Return (x, y) of the center of cell containing provided text 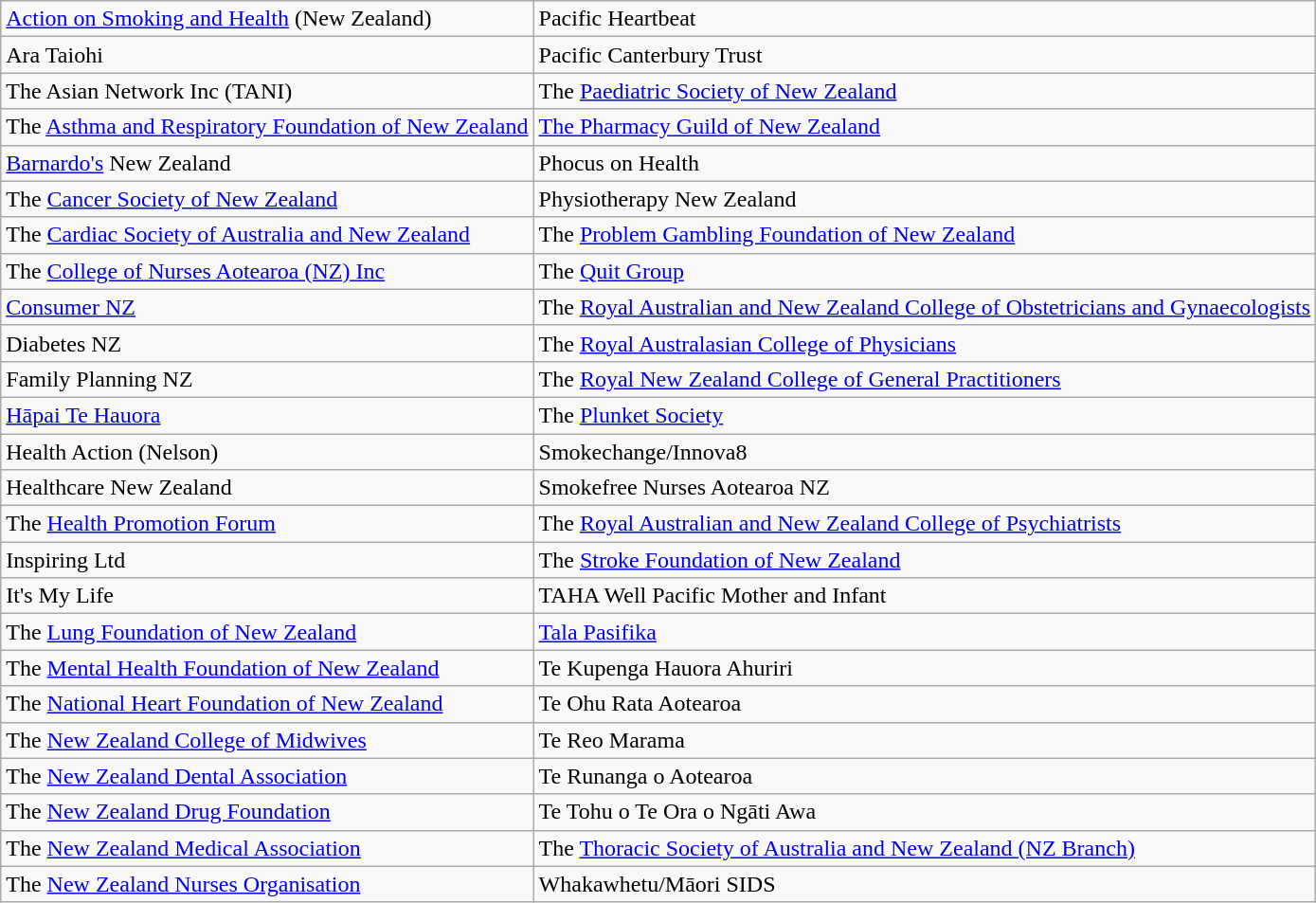
The Royal Australasian College of Physicians (925, 343)
The Lung Foundation of New Zealand (267, 632)
Diabetes NZ (267, 343)
TAHA Well Pacific Mother and Infant (925, 596)
Inspiring Ltd (267, 560)
Physiotherapy New Zealand (925, 199)
The Cancer Society of New Zealand (267, 199)
The New Zealand Drug Foundation (267, 812)
Te Ohu Rata Aotearoa (925, 704)
The National Heart Foundation of New Zealand (267, 704)
Barnardo's New Zealand (267, 163)
The Health Promotion Forum (267, 524)
The Cardiac Society of Australia and New Zealand (267, 235)
The Pharmacy Guild of New Zealand (925, 127)
The Problem Gambling Foundation of New Zealand (925, 235)
Te Reo Marama (925, 740)
Consumer NZ (267, 307)
The College of Nurses Aotearoa (NZ) Inc (267, 271)
The New Zealand College of Midwives (267, 740)
It's My Life (267, 596)
Healthcare New Zealand (267, 488)
The Royal Australian and New Zealand College of Obstetricians and Gynaecologists (925, 307)
The Thoracic Society of Australia and New Zealand (NZ Branch) (925, 848)
The New Zealand Nurses Organisation (267, 884)
The Stroke Foundation of New Zealand (925, 560)
Hāpai Te Hauora (267, 415)
The Quit Group (925, 271)
The Mental Health Foundation of New Zealand (267, 668)
Te Runanga o Aotearoa (925, 776)
Phocus on Health (925, 163)
Te Kupenga Hauora Ahuriri (925, 668)
Pacific Heartbeat (925, 19)
Ara Taiohi (267, 55)
Whakawhetu/Māori SIDS (925, 884)
The Asthma and Respiratory Foundation of New Zealand (267, 127)
Pacific Canterbury Trust (925, 55)
Te Tohu o Te Ora o Ngāti Awa (925, 812)
The New Zealand Medical Association (267, 848)
The Asian Network Inc (TANI) (267, 91)
Tala Pasifika (925, 632)
Smokefree Nurses Aotearoa NZ (925, 488)
The Paediatric Society of New Zealand (925, 91)
The Plunket Society (925, 415)
Action on Smoking and Health (New Zealand) (267, 19)
The Royal New Zealand College of General Practitioners (925, 379)
The Royal Australian and New Zealand College of Psychiatrists (925, 524)
Health Action (Nelson) (267, 452)
The New Zealand Dental Association (267, 776)
Smokechange/Innova8 (925, 452)
Family Planning NZ (267, 379)
